Extract the [X, Y] coordinate from the center of the cell holding the provided text.  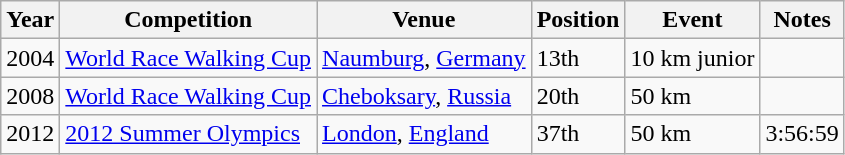
Year [30, 20]
Event [692, 20]
20th [578, 96]
London, England [424, 134]
2012 [30, 134]
13th [578, 58]
2008 [30, 96]
Position [578, 20]
Cheboksary, Russia [424, 96]
Notes [802, 20]
Naumburg, Germany [424, 58]
2004 [30, 58]
3:56:59 [802, 134]
2012 Summer Olympics [188, 134]
10 km junior [692, 58]
Venue [424, 20]
37th [578, 134]
Competition [188, 20]
